Output the [x, y] coordinate of the center of the cell containing the given text.  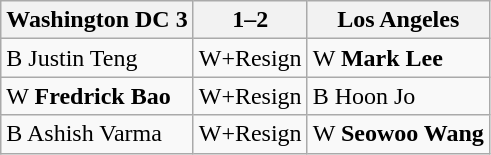
B Ashish Varma [97, 134]
Los Angeles [398, 20]
W Mark Lee [398, 58]
B Justin Teng [97, 58]
B Hoon Jo [398, 96]
1–2 [250, 20]
W Fredrick Bao [97, 96]
Washington DC 3 [97, 20]
W Seowoo Wang [398, 134]
